Scan for the cell matching the given text and deliver its (x, y) coordinate at center. 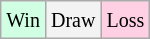
Draw (72, 20)
Win (24, 20)
Loss (126, 20)
